Identify which cell holds the provided text, then report its [x, y] central coordinate. 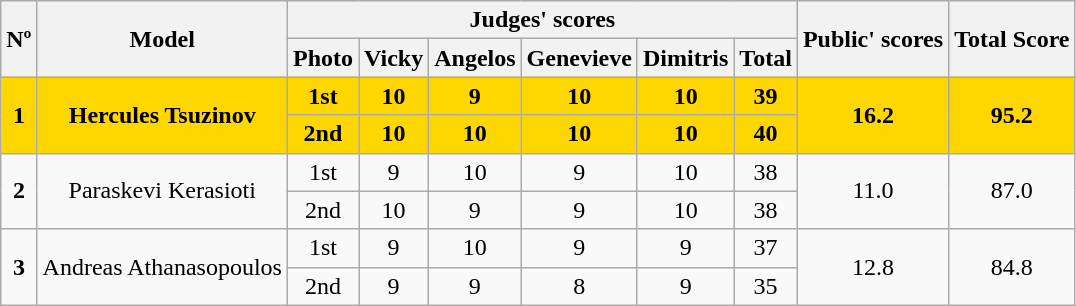
Nº [19, 39]
87.0 [1012, 191]
Paraskevi Kerasioti [162, 191]
Total [766, 58]
Photo [322, 58]
12.8 [872, 267]
Andreas Athanasopoulos [162, 267]
8 [579, 286]
40 [766, 134]
Judges' scores [542, 20]
Model [162, 39]
Vicky [393, 58]
37 [766, 248]
2 [19, 191]
Genevieve [579, 58]
3 [19, 267]
Dimitris [685, 58]
Angelos [475, 58]
Hercules Tsuzinov [162, 115]
1 [19, 115]
Total Score [1012, 39]
39 [766, 96]
35 [766, 286]
84.8 [1012, 267]
11.0 [872, 191]
Public' scores [872, 39]
16.2 [872, 115]
95.2 [1012, 115]
